Extract the [x, y] coordinate from the center of the cell holding the provided text.  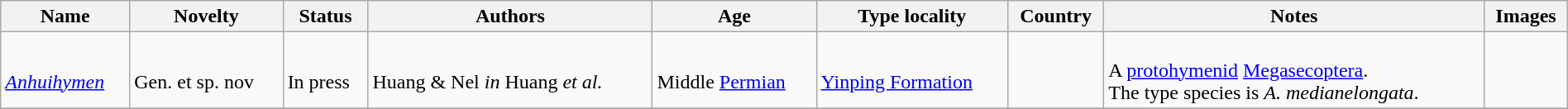
Status [326, 17]
Name [65, 17]
Images [1527, 17]
A protohymenid Megasecoptera. The type species is A. medianelongata. [1294, 70]
Type locality [911, 17]
Age [734, 17]
In press [326, 70]
Yinping Formation [911, 70]
Novelty [207, 17]
Middle Permian [734, 70]
Country [1055, 17]
Anhuihymen [65, 70]
Notes [1294, 17]
Gen. et sp. nov [207, 70]
Authors [510, 17]
Huang & Nel in Huang et al. [510, 70]
